Output the [X, Y] coordinate of the center of the cell containing the given text.  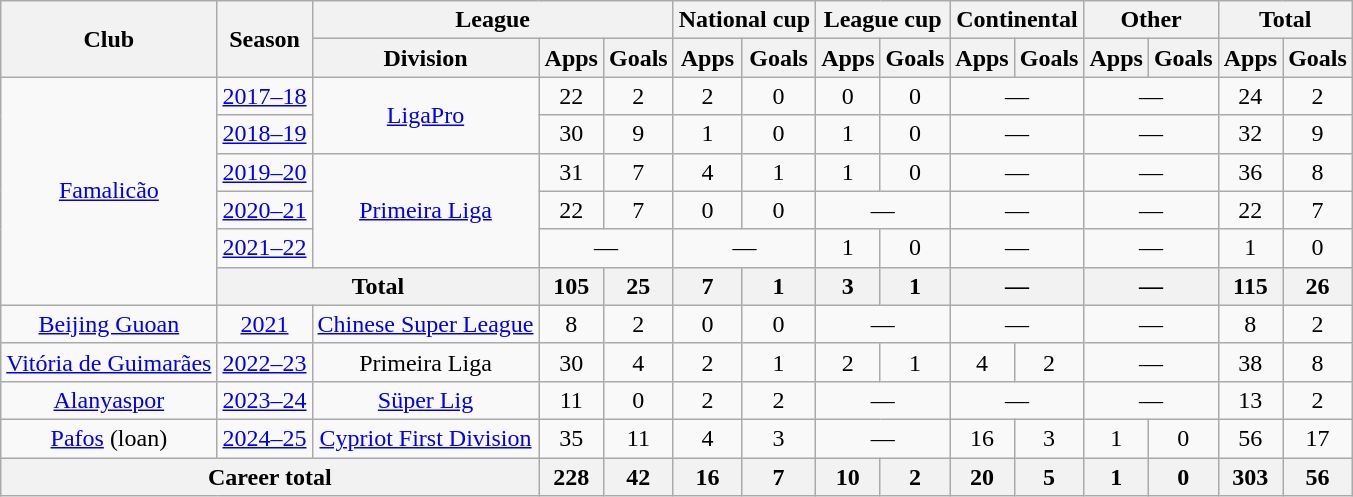
32 [1250, 134]
31 [571, 172]
38 [1250, 362]
Cypriot First Division [426, 438]
42 [638, 477]
Chinese Super League [426, 324]
105 [571, 286]
2024–25 [264, 438]
303 [1250, 477]
Season [264, 39]
2021–22 [264, 248]
Career total [270, 477]
228 [571, 477]
2017–18 [264, 96]
24 [1250, 96]
Vitória de Guimarães [109, 362]
35 [571, 438]
LigaPro [426, 115]
Club [109, 39]
Division [426, 58]
13 [1250, 400]
League [492, 20]
5 [1049, 477]
20 [982, 477]
17 [1318, 438]
115 [1250, 286]
10 [848, 477]
2021 [264, 324]
2020–21 [264, 210]
Pafos (loan) [109, 438]
Alanyaspor [109, 400]
2019–20 [264, 172]
National cup [744, 20]
2018–19 [264, 134]
Famalicão [109, 191]
Süper Lig [426, 400]
25 [638, 286]
2023–24 [264, 400]
Beijing Guoan [109, 324]
League cup [883, 20]
36 [1250, 172]
Continental [1017, 20]
2022–23 [264, 362]
Other [1151, 20]
26 [1318, 286]
